Locate the cell with the specified text and output its (X, Y) center coordinate. 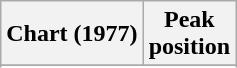
Peakposition (189, 34)
Chart (1977) (72, 34)
